Return the (x, y) coordinate for the center point of the cell that contains the specified text.  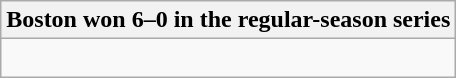
Boston won 6–0 in the regular-season series (228, 20)
